Find where the given text appears and provide that cell's center as (x, y) coordinate. 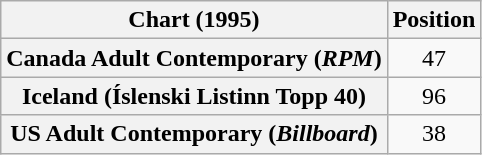
Canada Adult Contemporary (RPM) (194, 58)
US Adult Contemporary (Billboard) (194, 134)
Position (434, 20)
Iceland (Íslenski Listinn Topp 40) (194, 96)
Chart (1995) (194, 20)
38 (434, 134)
96 (434, 96)
47 (434, 58)
